For the text-containing cell, return its midpoint in (X, Y) coordinate format. 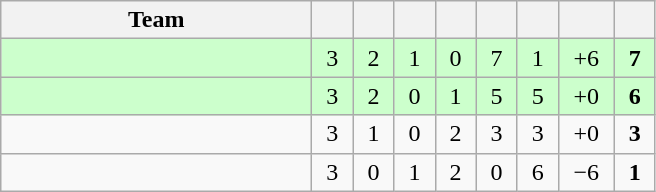
−6 (586, 172)
+6 (586, 58)
Team (156, 20)
